Capture the cell that displays the provided text and extract its [x, y] central coordinate. 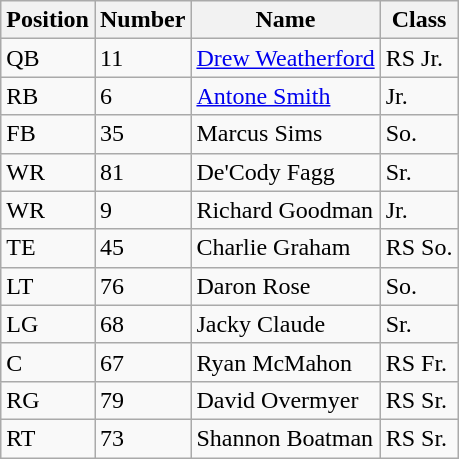
FB [48, 134]
RS Fr. [419, 362]
Drew Weatherford [286, 58]
Daron Rose [286, 286]
Antone Smith [286, 96]
11 [142, 58]
Shannon Boatman [286, 438]
Jacky Claude [286, 324]
LG [48, 324]
Ryan McMahon [286, 362]
73 [142, 438]
Charlie Graham [286, 248]
35 [142, 134]
79 [142, 400]
Position [48, 20]
Name [286, 20]
9 [142, 210]
Marcus Sims [286, 134]
De'Cody Fagg [286, 172]
LT [48, 286]
45 [142, 248]
RT [48, 438]
81 [142, 172]
RS So. [419, 248]
TE [48, 248]
76 [142, 286]
RG [48, 400]
68 [142, 324]
RB [48, 96]
Number [142, 20]
QB [48, 58]
Richard Goodman [286, 210]
67 [142, 362]
Class [419, 20]
6 [142, 96]
David Overmyer [286, 400]
C [48, 362]
RS Jr. [419, 58]
